Capture the cell that displays the provided text and extract its (x, y) central coordinate. 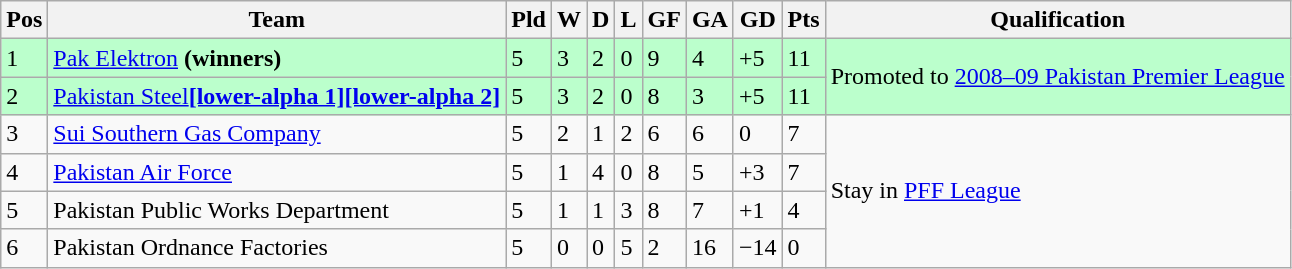
Pos (24, 20)
Promoted to 2008–09 Pakistan Premier League (1058, 77)
L (628, 20)
Pak Elektron (winners) (277, 58)
Pakistan Public Works Department (277, 210)
16 (710, 248)
GF (664, 20)
Team (277, 20)
W (568, 20)
GD (758, 20)
Pts (804, 20)
GA (710, 20)
+3 (758, 172)
9 (664, 58)
Sui Southern Gas Company (277, 134)
D (601, 20)
Pakistan Ordnance Factories (277, 248)
Pld (529, 20)
Pakistan Steel[lower-alpha 1][lower-alpha 2] (277, 96)
−14 (758, 248)
+1 (758, 210)
Qualification (1058, 20)
Pakistan Air Force (277, 172)
Stay in PFF League (1058, 191)
